Return the [x, y] coordinate for the center point of the cell that contains the specified text.  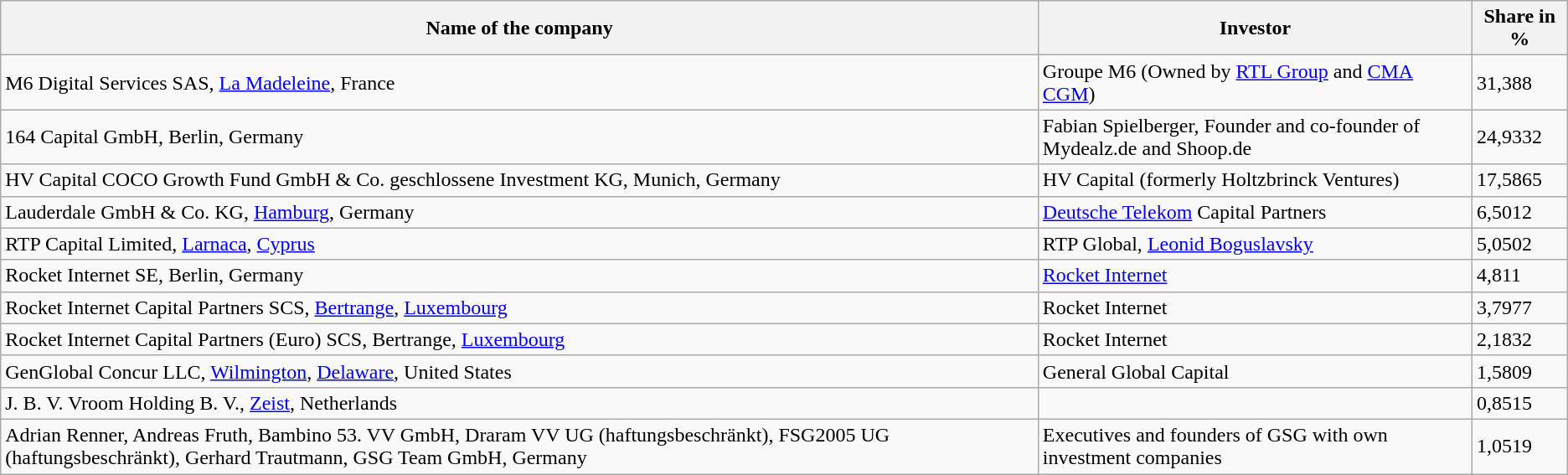
Executives and founders of GSG with own investment companies [1255, 446]
GenGlobal Concur LLC, Wilmington, Delaware, United States [519, 371]
17,5865 [1519, 180]
Share in % [1519, 28]
6,5012 [1519, 212]
24,9332 [1519, 137]
Deutsche Telekom Capital Partners [1255, 212]
1,5809 [1519, 371]
M6 Digital Services SAS, La Madeleine, France [519, 82]
J. B. V. Vroom Holding B. V., Zeist, Netherlands [519, 403]
RTP Capital Limited, Larnaca, Cyprus [519, 244]
General Global Capital [1255, 371]
164 Capital GmbH, Berlin, Germany [519, 137]
0,8515 [1519, 403]
Rocket Internet SE, Berlin, Germany [519, 276]
4,811 [1519, 276]
3,7977 [1519, 307]
HV Capital COCO Growth Fund GmbH & Co. geschlossene Investment KG, Munich, Germany [519, 180]
Groupe M6 (Owned by RTL Group and CMA CGM) [1255, 82]
HV Capital (formerly Holtzbrinck Ventures) [1255, 180]
Investor [1255, 28]
5,0502 [1519, 244]
1,0519 [1519, 446]
Rocket Internet Capital Partners (Euro) SCS, Bertrange, Luxembourg [519, 339]
31,388 [1519, 82]
RTP Global, Leonid Boguslavsky [1255, 244]
2,1832 [1519, 339]
Lauderdale GmbH & Co. KG, Hamburg, Germany [519, 212]
Rocket Internet Capital Partners SCS, Bertrange, Luxembourg [519, 307]
Fabian Spielberger, Founder and co-founder of Mydealz.de and Shoop.de [1255, 137]
Name of the company [519, 28]
